Pinpoint the cell where the given text exists, returning its [X, Y] midpoint coordinate. 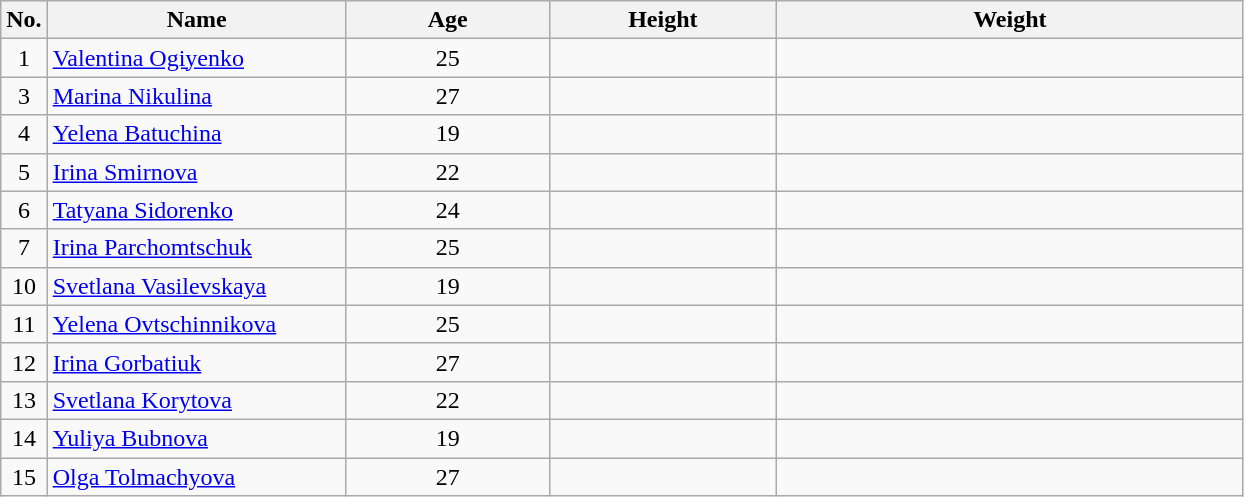
Irina Parchomtschuk [196, 248]
Name [196, 20]
No. [24, 20]
Marina Nikulina [196, 96]
10 [24, 286]
Tatyana Sidorenko [196, 210]
Yuliya Bubnova [196, 438]
Olga Tolmachyova [196, 477]
14 [24, 438]
Age [448, 20]
7 [24, 248]
12 [24, 362]
13 [24, 400]
Svetlana Korytova [196, 400]
5 [24, 172]
15 [24, 477]
Irina Smirnova [196, 172]
24 [448, 210]
Svetlana Vasilevskaya [196, 286]
Yelena Batuchina [196, 134]
4 [24, 134]
Height [662, 20]
Valentina Ogiyenko [196, 58]
3 [24, 96]
1 [24, 58]
11 [24, 324]
Yelena Ovtschinnikova [196, 324]
Irina Gorbatiuk [196, 362]
Weight [1010, 20]
6 [24, 210]
